Locate the cell with the specified text and output its (x, y) center coordinate. 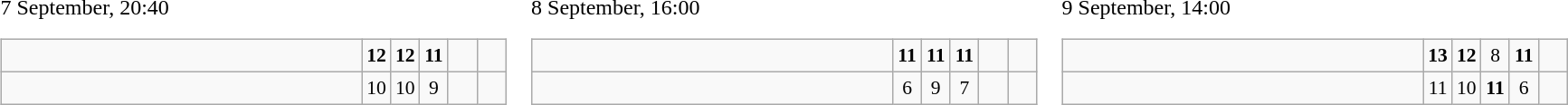
13 (1438, 56)
8 (1496, 56)
7 (965, 88)
